Return the (x, y) coordinate for the center point of the cell that contains the specified text.  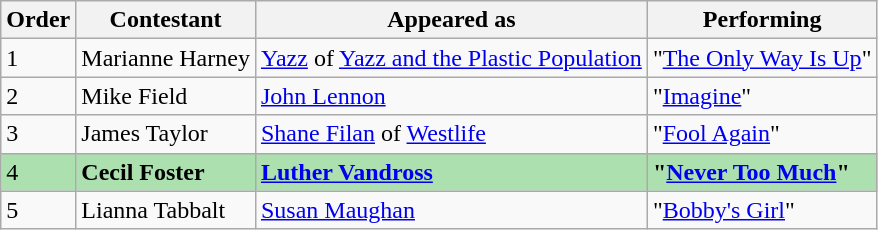
John Lennon (451, 96)
Luther Vandross (451, 172)
Cecil Foster (166, 172)
"Imagine" (762, 96)
Yazz of Yazz and the Plastic Population (451, 58)
Susan Maughan (451, 210)
"Never Too Much" (762, 172)
"Fool Again" (762, 134)
Marianne Harney (166, 58)
Shane Filan of Westlife (451, 134)
James Taylor (166, 134)
"The Only Way Is Up" (762, 58)
"Bobby's Girl" (762, 210)
Mike Field (166, 96)
Order (38, 20)
3 (38, 134)
5 (38, 210)
1 (38, 58)
2 (38, 96)
Contestant (166, 20)
4 (38, 172)
Performing (762, 20)
Lianna Tabbalt (166, 210)
Appeared as (451, 20)
